Detect which cell encompasses the target text, then output its (X, Y) center coordinate. 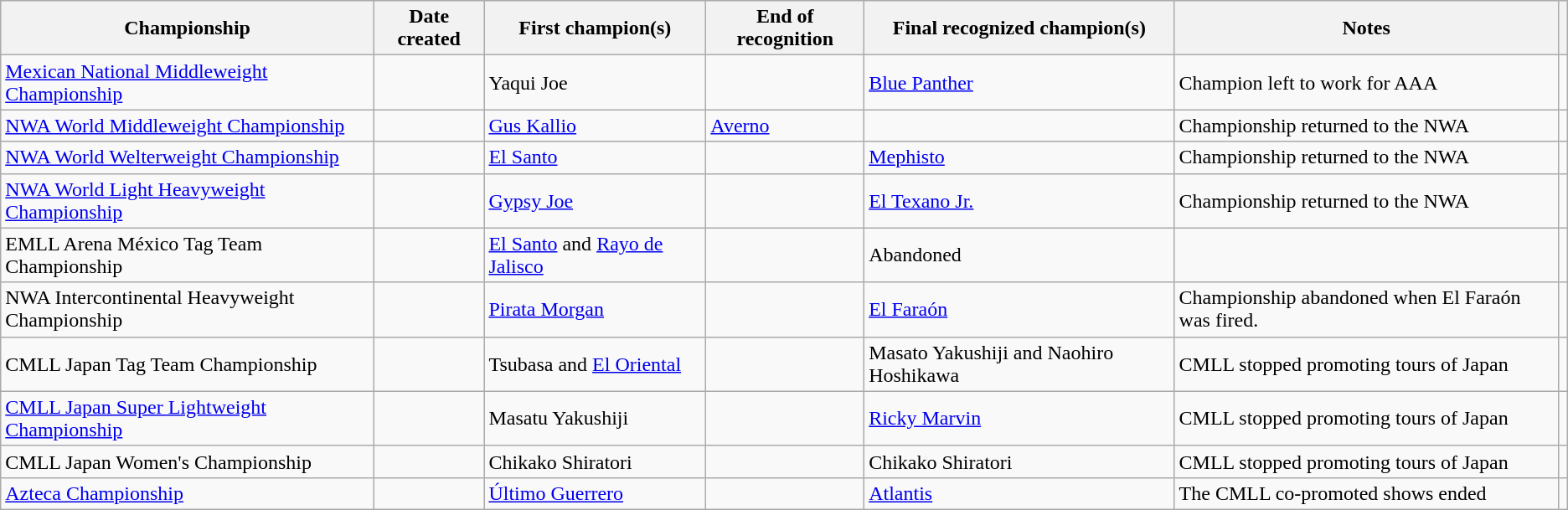
The CMLL co-promoted shows ended (1366, 493)
NWA World Middleweight Championship (188, 126)
El Santo and Rayo de Jalisco (595, 255)
CMLL Japan Super Lightweight Championship (188, 419)
Azteca Championship (188, 493)
El Santo (595, 157)
Atlantis (1019, 493)
Final recognized champion(s) (1019, 28)
Yaqui Joe (595, 82)
Date created (429, 28)
Abandoned (1019, 255)
Masato Yakushiji and Naohiro Hoshikawa (1019, 363)
El Texano Jr. (1019, 201)
CMLL Japan Women's Championship (188, 461)
Tsubasa and El Oriental (595, 363)
Blue Panther (1019, 82)
NWA World Welterweight Championship (188, 157)
Pirata Morgan (595, 310)
Championship abandoned when El Faraón was fired. (1366, 310)
Masatu Yakushiji (595, 419)
Notes (1366, 28)
El Faraón (1019, 310)
Ricky Marvin (1019, 419)
Mephisto (1019, 157)
Último Guerrero (595, 493)
Champion left to work for AAA (1366, 82)
Mexican National Middleweight Championship (188, 82)
NWA World Light Heavyweight Championship (188, 201)
EMLL Arena México Tag Team Championship (188, 255)
Gypsy Joe (595, 201)
First champion(s) (595, 28)
CMLL Japan Tag Team Championship (188, 363)
End of recognition (786, 28)
Gus Kallio (595, 126)
NWA Intercontinental Heavyweight Championship (188, 310)
Averno (786, 126)
Championship (188, 28)
